Determine the [X, Y] coordinate at the center of the cell enclosing the given text.  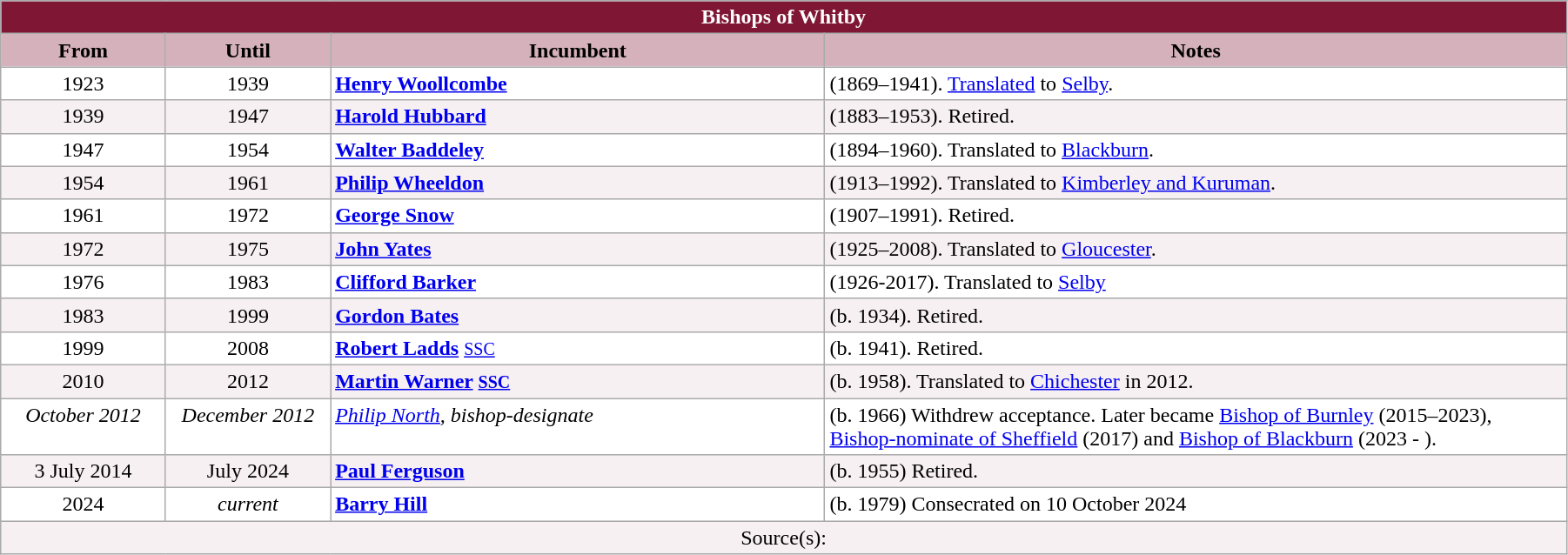
Martin Warner SSC [578, 381]
(1907–1991). Retired. [1196, 216]
December 2012 [247, 426]
Gordon Bates [578, 315]
Paul Ferguson [578, 471]
Source(s): [784, 538]
Notes [1196, 50]
current [247, 505]
(b. 1958). Translated to Chichester in 2012. [1196, 381]
2008 [247, 348]
Philip North, bishop-designate [578, 426]
Robert Ladds SSC [578, 348]
1923 [84, 84]
(b. 1934). Retired. [1196, 315]
October 2012 [84, 426]
(1869–1941). Translated to Selby. [1196, 84]
(1925–2008). Translated to Gloucester. [1196, 249]
George Snow [578, 216]
(b. 1955) Retired. [1196, 471]
3 July 2014 [84, 471]
(1913–1992). Translated to Kimberley and Kuruman. [1196, 183]
July 2024 [247, 471]
(1894–1960). Translated to Blackburn. [1196, 150]
2010 [84, 381]
Barry Hill [578, 505]
(1926-2017). Translated to Selby [1196, 282]
1976 [84, 282]
Walter Baddeley [578, 150]
Incumbent [578, 50]
Harold Hubbard [578, 117]
Philip Wheeldon [578, 183]
(b. 1979) Consecrated on 10 October 2024 [1196, 505]
(b. 1941). Retired. [1196, 348]
(1883–1953). Retired. [1196, 117]
From [84, 50]
John Yates [578, 249]
Until [247, 50]
Henry Woollcombe [578, 84]
Bishops of Whitby [784, 17]
2012 [247, 381]
(b. 1966) Withdrew acceptance. Later became Bishop of Burnley (2015–2023), Bishop-nominate of Sheffield (2017) and Bishop of Blackburn (2023 - ). [1196, 426]
1975 [247, 249]
2024 [84, 505]
Clifford Barker [578, 282]
